Detect which cell encompasses the target text, then output its [X, Y] center coordinate. 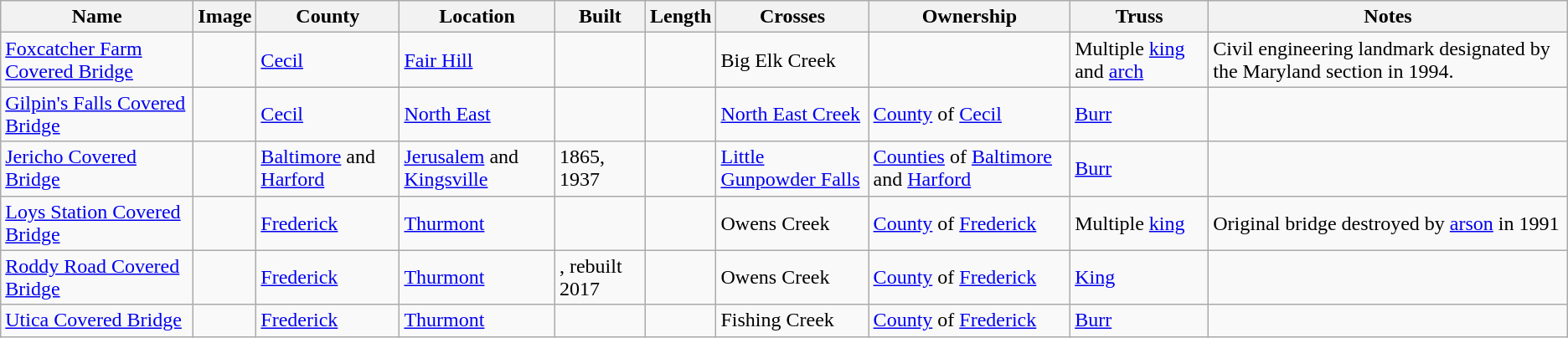
1865, 1937 [600, 169]
Image [224, 17]
Notes [1389, 17]
Truss [1139, 17]
Gilpin's Falls Covered Bridge [97, 114]
Built [600, 17]
Civil engineering landmark designated by the Maryland section in 1994. [1389, 60]
County [328, 17]
Jerusalem and Kingsville [477, 169]
Fair Hill [477, 60]
North East Creek [792, 114]
Big Elk Creek [792, 60]
North East [477, 114]
Name [97, 17]
Loys Station Covered Bridge [97, 223]
County of Cecil [970, 114]
Multiple king [1139, 223]
Jericho Covered Bridge [97, 169]
Length [681, 17]
Baltimore and Harford [328, 169]
, rebuilt 2017 [600, 278]
Little Gunpowder Falls [792, 169]
Utica Covered Bridge [97, 320]
King [1139, 278]
Crosses [792, 17]
Foxcatcher Farm Covered Bridge [97, 60]
Location [477, 17]
Fishing Creek [792, 320]
Multiple king and arch [1139, 60]
Roddy Road Covered Bridge [97, 278]
Ownership [970, 17]
Original bridge destroyed by arson in 1991 [1389, 223]
Counties of Baltimore and Harford [970, 169]
